Return [X, Y] of the center of cell containing provided text 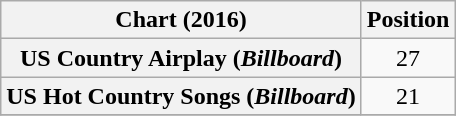
Chart (2016) [181, 20]
US Hot Country Songs (Billboard) [181, 96]
US Country Airplay (Billboard) [181, 58]
21 [408, 96]
Position [408, 20]
27 [408, 58]
